Search for the cell housing the specified text and yield its [x, y] center coordinate. 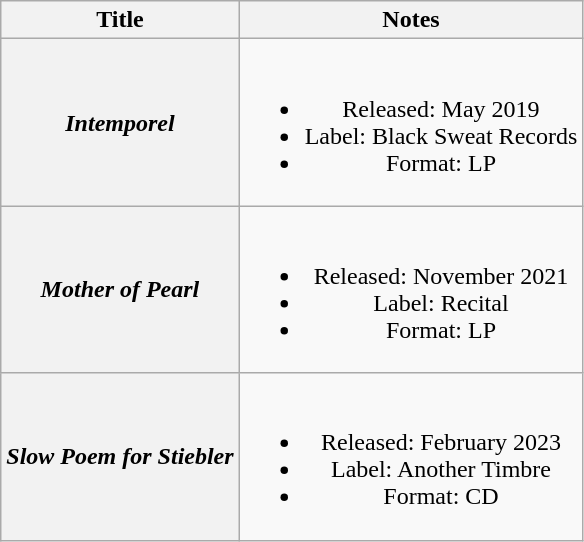
Released: February 2023Label: Another TimbreFormat: CD [411, 456]
Intemporel [120, 122]
Released: May 2019Label: Black Sweat RecordsFormat: LP [411, 122]
Title [120, 20]
Slow Poem for Stiebler [120, 456]
Mother of Pearl [120, 290]
Released: November 2021Label: RecitalFormat: LP [411, 290]
Notes [411, 20]
